Return [x, y] of the center of cell containing provided text 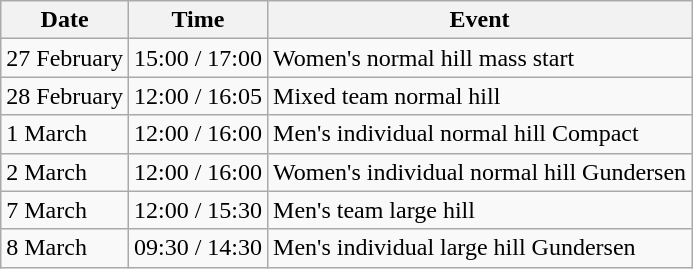
1 March [65, 134]
12:00 / 16:05 [198, 96]
Time [198, 20]
8 March [65, 248]
7 March [65, 210]
Women's normal hill mass start [480, 58]
Event [480, 20]
09:30 / 14:30 [198, 248]
Date [65, 20]
15:00 / 17:00 [198, 58]
Mixed team normal hill [480, 96]
Men's individual normal hill Compact [480, 134]
Men's team large hill [480, 210]
Men's individual large hill Gundersen [480, 248]
27 February [65, 58]
Women's individual normal hill Gundersen [480, 172]
28 February [65, 96]
2 March [65, 172]
12:00 / 15:30 [198, 210]
